Detect which cell encompasses the target text, then output its (X, Y) center coordinate. 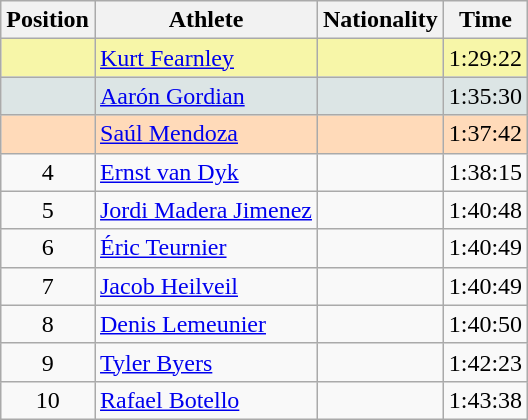
Position (48, 20)
Aarón Gordian (206, 96)
8 (48, 324)
Tyler Byers (206, 362)
Kurt Fearnley (206, 58)
1:35:30 (485, 96)
5 (48, 210)
1:42:23 (485, 362)
10 (48, 400)
Athlete (206, 20)
Éric Teurnier (206, 248)
1:40:48 (485, 210)
1:38:15 (485, 172)
Ernst van Dyk (206, 172)
Jacob Heilveil (206, 286)
Time (485, 20)
Jordi Madera Jimenez (206, 210)
4 (48, 172)
Rafael Botello (206, 400)
Saúl Mendoza (206, 134)
1:29:22 (485, 58)
1:43:38 (485, 400)
1:37:42 (485, 134)
Denis Lemeunier (206, 324)
6 (48, 248)
Nationality (380, 20)
7 (48, 286)
1:40:50 (485, 324)
9 (48, 362)
